From the cell containing the given text, extract its center point as (x, y) coordinate. 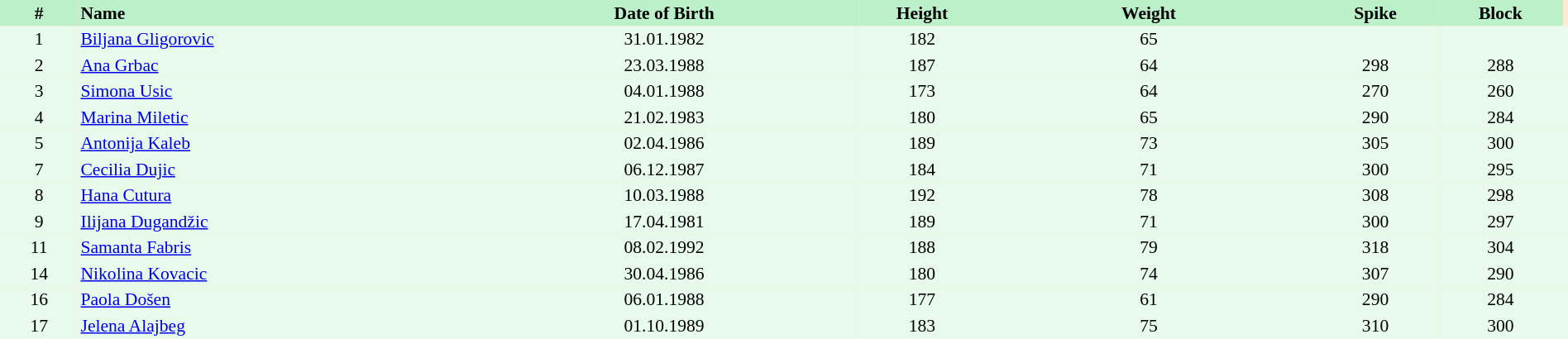
11 (39, 248)
183 (921, 326)
304 (1500, 248)
192 (921, 195)
308 (1374, 195)
295 (1500, 169)
01.10.1989 (664, 326)
270 (1374, 91)
79 (1150, 248)
Spike (1374, 13)
182 (921, 40)
305 (1374, 144)
177 (921, 299)
04.01.1988 (664, 91)
Name (273, 13)
Simona Usic (273, 91)
3 (39, 91)
Height (921, 13)
16 (39, 299)
Ilijana Dugandžic (273, 222)
10.03.1988 (664, 195)
Block (1500, 13)
78 (1150, 195)
260 (1500, 91)
06.12.1987 (664, 169)
2 (39, 65)
17 (39, 326)
184 (921, 169)
297 (1500, 222)
187 (921, 65)
173 (921, 91)
9 (39, 222)
75 (1150, 326)
Cecilia Dujic (273, 169)
8 (39, 195)
# (39, 13)
Ana Grbac (273, 65)
74 (1150, 274)
Samanta Fabris (273, 248)
17.04.1981 (664, 222)
02.04.1986 (664, 144)
31.01.1982 (664, 40)
1 (39, 40)
307 (1374, 274)
23.03.1988 (664, 65)
08.02.1992 (664, 248)
73 (1150, 144)
14 (39, 274)
310 (1374, 326)
5 (39, 144)
Hana Cutura (273, 195)
Weight (1150, 13)
Date of Birth (664, 13)
318 (1374, 248)
Jelena Alajbeg (273, 326)
4 (39, 117)
Paola Došen (273, 299)
Antonija Kaleb (273, 144)
188 (921, 248)
30.04.1986 (664, 274)
288 (1500, 65)
06.01.1988 (664, 299)
Nikolina Kovacic (273, 274)
Biljana Gligorovic (273, 40)
21.02.1983 (664, 117)
Marina Miletic (273, 117)
7 (39, 169)
61 (1150, 299)
